Extract the [x, y] coordinate from the center of the cell holding the provided text.  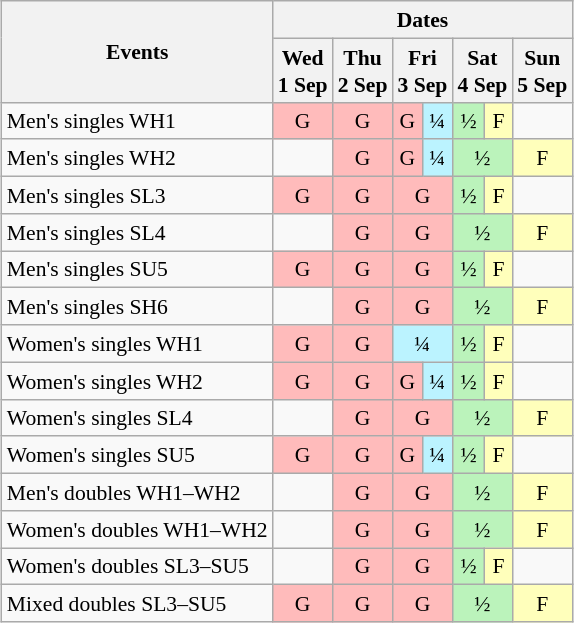
Men's singles WH1 [138, 120]
Women's doubles WH1–WH2 [138, 528]
Men's singles SL4 [138, 232]
Thu2 Sep [363, 70]
Women's singles SU5 [138, 454]
Men's singles SH6 [138, 306]
Sun5 Sep [542, 70]
Men's singles WH2 [138, 158]
Men's doubles WH1–WH2 [138, 492]
Women's singles WH1 [138, 344]
Fri3 Sep [422, 70]
Women's doubles SL3–SU5 [138, 566]
Mixed doubles SL3–SU5 [138, 604]
Events [138, 52]
Wed1 Sep [303, 70]
Sat4 Sep [482, 70]
Women's singles SL4 [138, 418]
Women's singles WH2 [138, 380]
Dates [423, 20]
Men's singles SU5 [138, 268]
Men's singles SL3 [138, 194]
